Identify which cell holds the provided text, then report its [X, Y] central coordinate. 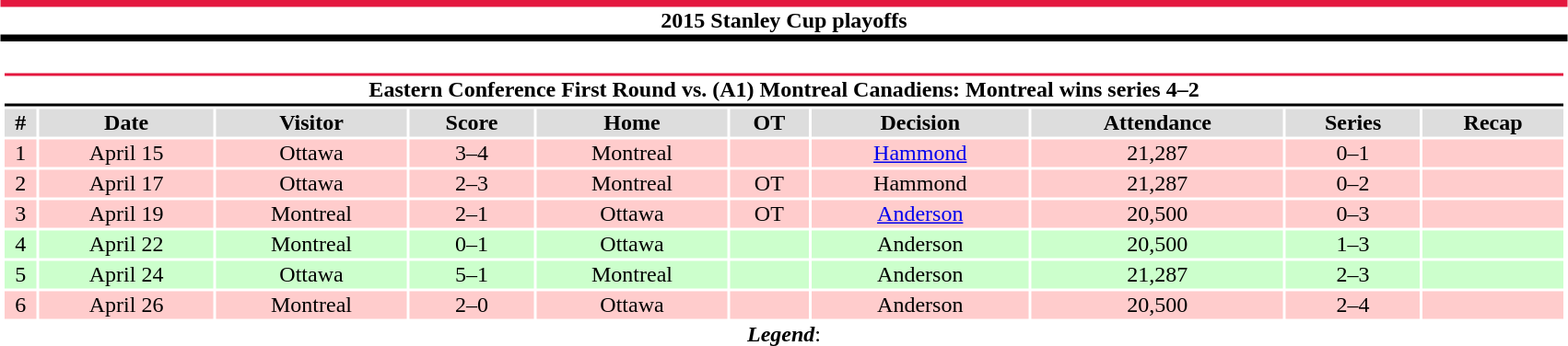
April 17 [126, 183]
April 19 [126, 214]
6 [20, 305]
2015 Stanley Cup playoffs [784, 20]
Date [126, 122]
2–1 [472, 214]
Eastern Conference First Round vs. (A1) Montreal Canadiens: Montreal wins series 4–2 [783, 90]
Visitor [311, 122]
April 26 [126, 305]
3 [20, 214]
5 [20, 275]
0–2 [1353, 183]
Score [472, 122]
5–1 [472, 275]
2 [20, 183]
Home [632, 122]
# [20, 122]
April 24 [126, 275]
1 [20, 154]
Attendance [1157, 122]
Decision [920, 122]
2–0 [472, 305]
1–3 [1353, 244]
4 [20, 244]
Series [1353, 122]
Recap [1492, 122]
April 22 [126, 244]
0–3 [1353, 214]
2–4 [1353, 305]
3–4 [472, 154]
April 15 [126, 154]
